Locate the cell with the specified text and output its (x, y) center coordinate. 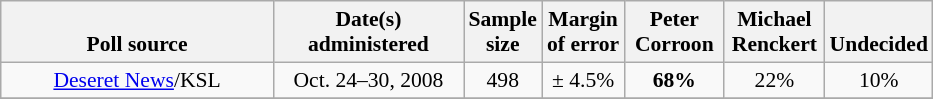
MichaelRenckert (774, 32)
498 (503, 80)
Oct. 24–30, 2008 (368, 80)
10% (878, 80)
22% (774, 80)
Samplesize (503, 32)
Deseret News/KSL (138, 80)
± 4.5% (583, 80)
PeterCorroon (674, 32)
Undecided (878, 32)
Marginof error (583, 32)
Poll source (138, 32)
68% (674, 80)
Date(s)administered (368, 32)
